Locate the cell with the specified text and output its (x, y) center coordinate. 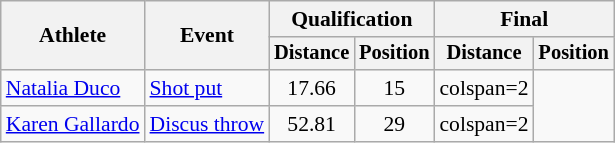
Final (524, 19)
15 (394, 88)
17.66 (312, 88)
52.81 (312, 124)
Karen Gallardo (73, 124)
Discus throw (208, 124)
Event (208, 36)
Qualification (352, 19)
Athlete (73, 36)
29 (394, 124)
Natalia Duco (73, 88)
Shot put (208, 88)
